Output the [x, y] coordinate of the center of the cell containing the given text.  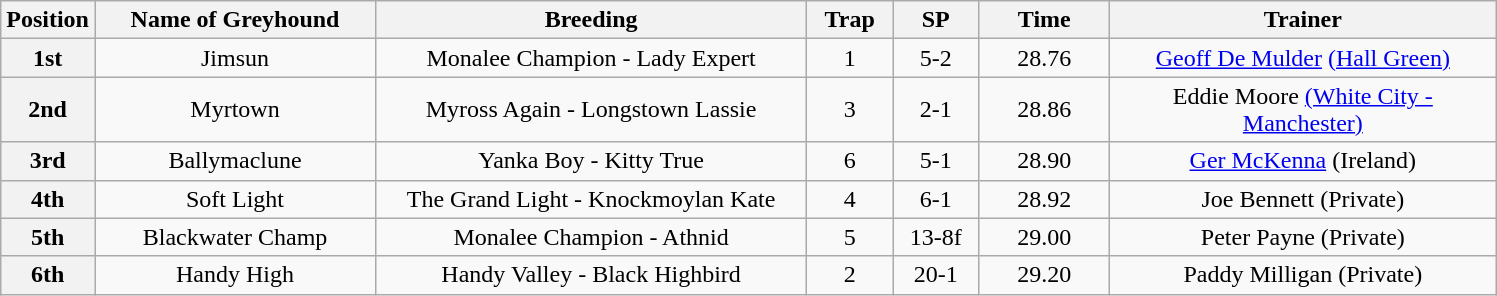
4th [48, 199]
2 [850, 275]
Time [1044, 20]
28.86 [1044, 110]
Ger McKenna (Ireland) [1303, 161]
3 [850, 110]
Geoff De Mulder (Hall Green) [1303, 58]
Position [48, 20]
Myross Again - Longstown Lassie [592, 110]
Jimsun [234, 58]
The Grand Light - Knockmoylan Kate [592, 199]
Peter Payne (Private) [1303, 237]
28.92 [1044, 199]
SP [936, 20]
29.00 [1044, 237]
Joe Bennett (Private) [1303, 199]
Ballymaclune [234, 161]
Soft Light [234, 199]
5th [48, 237]
1 [850, 58]
6th [48, 275]
Handy Valley - Black Highbird [592, 275]
13-8f [936, 237]
6 [850, 161]
2nd [48, 110]
5-2 [936, 58]
28.90 [1044, 161]
Monalee Champion - Lady Expert [592, 58]
6-1 [936, 199]
Paddy Milligan (Private) [1303, 275]
Monalee Champion - Athnid [592, 237]
20-1 [936, 275]
1st [48, 58]
Breeding [592, 20]
5 [850, 237]
Trainer [1303, 20]
Trap [850, 20]
Myrtown [234, 110]
3rd [48, 161]
Blackwater Champ [234, 237]
Handy High [234, 275]
29.20 [1044, 275]
Eddie Moore (White City - Manchester) [1303, 110]
Name of Greyhound [234, 20]
28.76 [1044, 58]
2-1 [936, 110]
4 [850, 199]
5-1 [936, 161]
Yanka Boy - Kitty True [592, 161]
